Provide the [X, Y] coordinate of the cell's center where the given text is located.  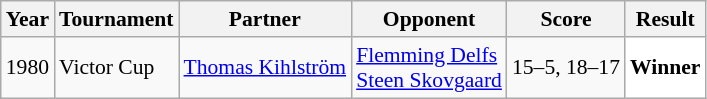
Flemming Delfs Steen Skovgaard [429, 68]
Opponent [429, 19]
1980 [28, 68]
Thomas Kihlström [266, 68]
Victor Cup [116, 68]
Winner [666, 68]
Tournament [116, 19]
Result [666, 19]
Partner [266, 19]
15–5, 18–17 [566, 68]
Score [566, 19]
Year [28, 19]
